For the text-containing cell, return its midpoint in (x, y) coordinate format. 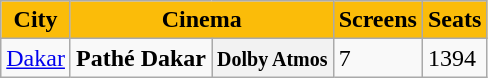
7 (378, 58)
Screens (378, 20)
Pathé Dakar (140, 58)
1394 (454, 58)
City (36, 20)
Dakar (36, 58)
Dolby Atmos (273, 58)
Cinema (202, 20)
Seats (454, 20)
